Locate the cell with the specified text and output its [x, y] center coordinate. 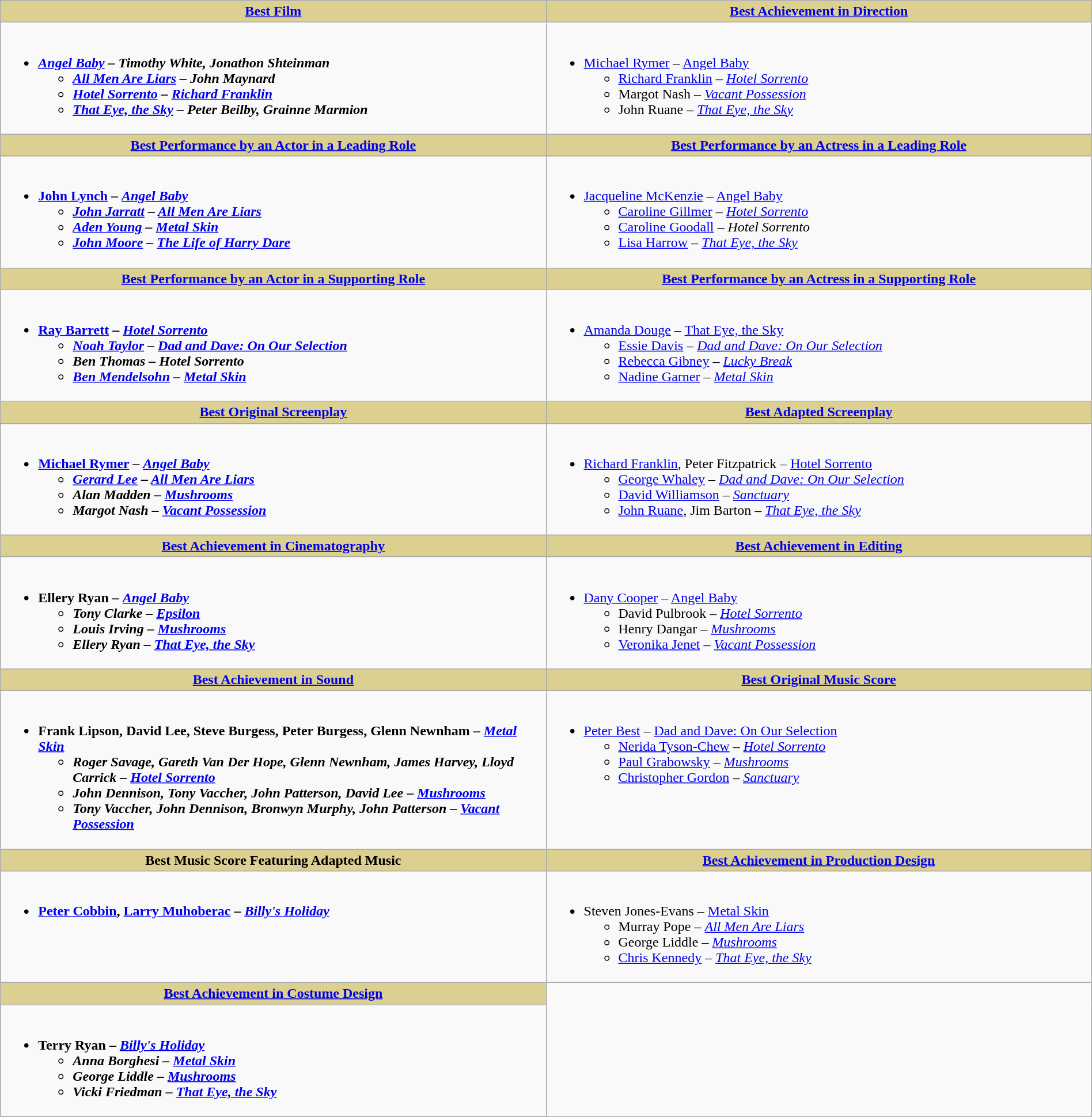
Steven Jones-Evans – Metal SkinMurray Pope – All Men Are LiarsGeorge Liddle – MushroomsChris Kennedy – That Eye, the Sky [819, 927]
Best Performance by an Actress in a Supporting Role [819, 279]
Best Achievement in Costume Design [273, 994]
Best Achievement in Sound [273, 679]
Best Achievement in Production Design [819, 860]
Peter Cobbin, Larry Muhoberac – Billy's Holiday [273, 927]
Best Original Music Score [819, 679]
Ellery Ryan – Angel BabyTony Clarke – EpsilonLouis Irving – MushroomsEllery Ryan – That Eye, the Sky [273, 613]
Michael Rymer – Angel BabyRichard Franklin – Hotel SorrentoMargot Nash – Vacant PossessionJohn Ruane – That Eye, the Sky [819, 78]
Best Performance by an Actor in a Supporting Role [273, 279]
Best Achievement in Direction [819, 12]
Terry Ryan – Billy's HolidayAnna Borghesi – Metal SkinGeorge Liddle – MushroomsVicki Friedman – That Eye, the Sky [273, 1061]
Michael Rymer – Angel BabyGerard Lee – All Men Are LiarsAlan Madden – MushroomsMargot Nash – Vacant Possession [273, 479]
Amanda Douge – That Eye, the SkyEssie Davis – Dad and Dave: On Our SelectionRebecca Gibney – Lucky BreakNadine Garner – Metal Skin [819, 345]
Best Performance by an Actress in a Leading Role [819, 145]
Best Performance by an Actor in a Leading Role [273, 145]
Best Achievement in Editing [819, 546]
John Lynch – Angel BabyJohn Jarratt – All Men Are LiarsAden Young – Metal SkinJohn Moore – The Life of Harry Dare [273, 212]
Best Original Screenplay [273, 412]
Best Music Score Featuring Adapted Music [273, 860]
Ray Barrett – Hotel SorrentoNoah Taylor – Dad and Dave: On Our SelectionBen Thomas – Hotel SorrentoBen Mendelsohn – Metal Skin [273, 345]
Best Adapted Screenplay [819, 412]
Jacqueline McKenzie – Angel BabyCaroline Gillmer – Hotel SorrentoCaroline Goodall – Hotel SorrentoLisa Harrow – That Eye, the Sky [819, 212]
Peter Best – Dad and Dave: On Our SelectionNerida Tyson-Chew – Hotel SorrentoPaul Grabowsky – MushroomsChristopher Gordon – Sanctuary [819, 769]
Dany Cooper – Angel BabyDavid Pulbrook – Hotel SorrentoHenry Dangar – MushroomsVeronika Jenet – Vacant Possession [819, 613]
Best Film [273, 12]
Best Achievement in Cinematography [273, 546]
